Return (x, y) of the center of cell containing provided text 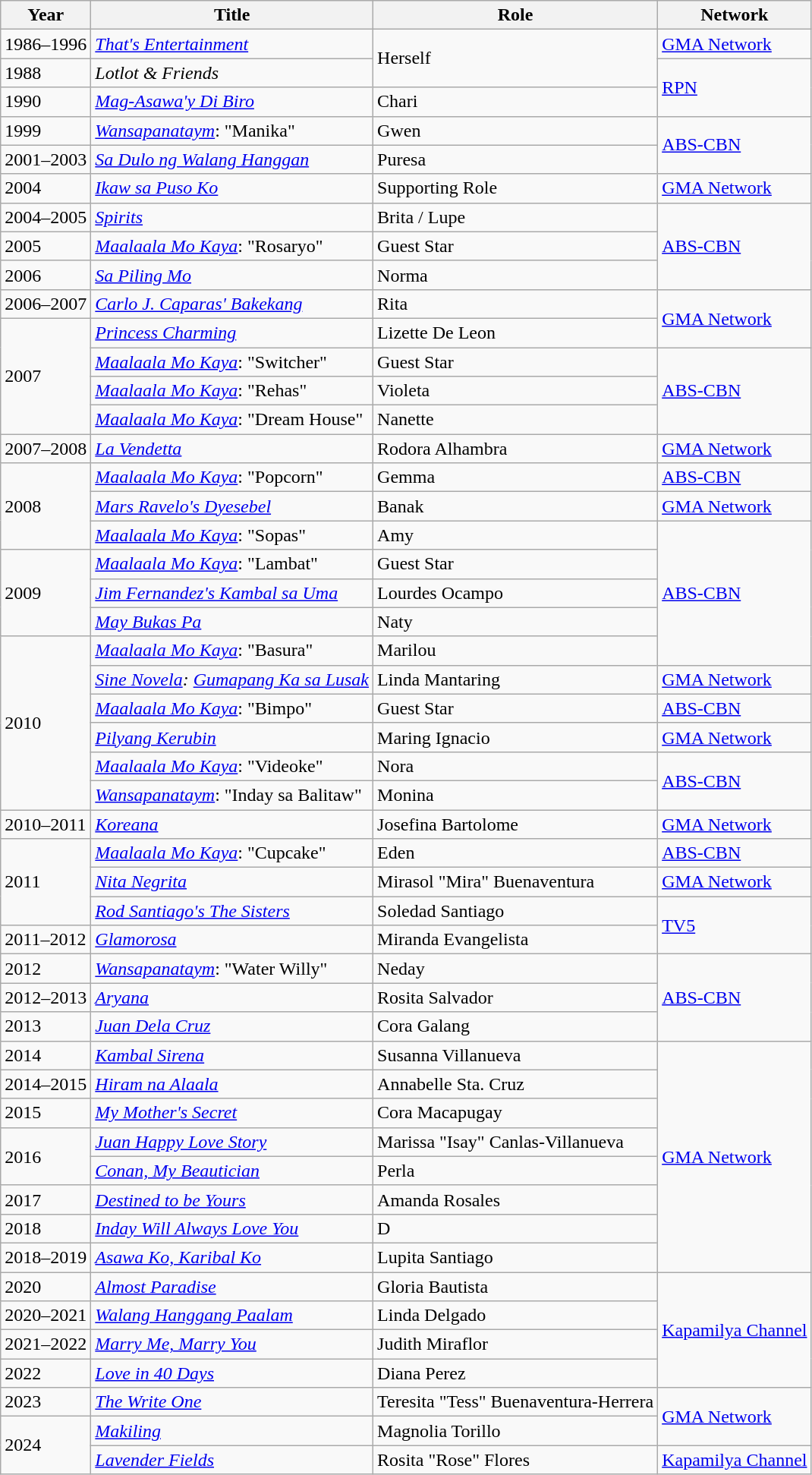
Maalaala Mo Kaya: "Basura" (232, 651)
2007 (46, 376)
2018–2019 (46, 1257)
2004–2005 (46, 217)
Cora Galang (516, 1026)
Juan Happy Love Story (232, 1142)
2020 (46, 1287)
Marilou (516, 651)
My Mother's Secret (232, 1113)
2012 (46, 969)
Annabelle Sta. Cruz (516, 1084)
Network (735, 15)
Magnolia Torillo (516, 1431)
Sa Piling Mo (232, 275)
Destined to be Yours (232, 1199)
2006–2007 (46, 304)
2021–2022 (46, 1344)
Rodora Alhambra (516, 449)
Rod Santiago's The Sisters (232, 911)
2015 (46, 1113)
2018 (46, 1228)
Maalaala Mo Kaya: "Lambat" (232, 564)
Mirasol "Mira" Buenaventura (516, 882)
Rosita Salvador (516, 998)
Role (516, 15)
Maalaala Mo Kaya: "Videoke" (232, 766)
1988 (46, 73)
Amanda Rosales (516, 1199)
2004 (46, 188)
Spirits (232, 217)
2009 (46, 593)
Linda Delgado (516, 1316)
Diana Perez (516, 1373)
2023 (46, 1402)
Rita (516, 304)
Miranda Evangelista (516, 940)
Susanna Villanueva (516, 1055)
TV5 (735, 925)
Norma (516, 275)
Carlo J. Caparas' Bakekang (232, 304)
D (516, 1228)
Lupita Santiago (516, 1257)
2017 (46, 1199)
Princess Charming (232, 333)
Brita / Lupe (516, 217)
Maalaala Mo Kaya: "Dream House" (232, 420)
Glamorosa (232, 940)
Makiling (232, 1431)
2012–2013 (46, 998)
Mag-Asawa'y Di Biro (232, 102)
2016 (46, 1156)
Marissa "Isay" Canlas-Villanueva (516, 1142)
Eden (516, 853)
Gemma (516, 477)
2011–2012 (46, 940)
Hiram na Alaala (232, 1084)
Maalaala Mo Kaya: "Sopas" (232, 535)
Cora Macapugay (516, 1113)
2014 (46, 1055)
Josefina Bartolome (516, 824)
Lotlot & Friends (232, 73)
Judith Miraflor (516, 1344)
Pilyang Kerubin (232, 737)
Gwen (516, 131)
1999 (46, 131)
Sine Novela: Gumapang Ka sa Lusak (232, 679)
Monina (516, 795)
Maring Ignacio (516, 737)
Gloria Bautista (516, 1287)
Love in 40 Days (232, 1373)
Wansapanataym: "Water Willy" (232, 969)
Wansapanataym: "Manika" (232, 131)
1986–1996 (46, 44)
La Vendetta (232, 449)
Asawa Ko, Karibal Ko (232, 1257)
Banak (516, 506)
Amy (516, 535)
Soledad Santiago (516, 911)
Nita Negrita (232, 882)
Sa Dulo ng Walang Hanggan (232, 159)
Maalaala Mo Kaya: "Rehas" (232, 391)
That's Entertainment (232, 44)
Year (46, 15)
Lizette De Leon (516, 333)
2024 (46, 1445)
Juan Dela Cruz (232, 1026)
Inday Will Always Love You (232, 1228)
1990 (46, 102)
Aryana (232, 998)
Mars Ravelo's Dyesebel (232, 506)
Ikaw sa Puso Ko (232, 188)
2008 (46, 506)
Maalaala Mo Kaya: "Rosaryo" (232, 246)
The Write One (232, 1402)
2014–2015 (46, 1084)
2010 (46, 723)
2020–2021 (46, 1316)
Teresita "Tess" Buenaventura-Herrera (516, 1402)
2022 (46, 1373)
Title (232, 15)
RPN (735, 87)
Jim Fernandez's Kambal sa Uma (232, 593)
Nora (516, 766)
Nanette (516, 420)
2007–2008 (46, 449)
Marry Me, Marry You (232, 1344)
Almost Paradise (232, 1287)
Herself (516, 58)
Perla (516, 1171)
2011 (46, 882)
Chari (516, 102)
Lavender Fields (232, 1460)
Maalaala Mo Kaya: "Popcorn" (232, 477)
Maalaala Mo Kaya: "Switcher" (232, 362)
2010–2011 (46, 824)
Wansapanataym: "Inday sa Balitaw" (232, 795)
Supporting Role (516, 188)
2013 (46, 1026)
Linda Mantaring (516, 679)
Neday (516, 969)
2006 (46, 275)
Maalaala Mo Kaya: "Cupcake" (232, 853)
Kambal Sirena (232, 1055)
Naty (516, 622)
2001–2003 (46, 159)
2005 (46, 246)
Walang Hanggang Paalam (232, 1316)
Koreana (232, 824)
Violeta (516, 391)
Lourdes Ocampo (516, 593)
Puresa (516, 159)
Conan, My Beautician (232, 1171)
Rosita "Rose" Flores (516, 1460)
Maalaala Mo Kaya: "Bimpo" (232, 708)
May Bukas Pa (232, 622)
